Return [X, Y] of the center of cell containing provided text 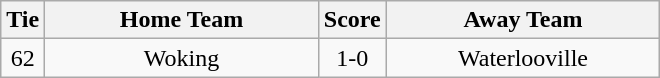
Waterlooville [523, 58]
1-0 [352, 58]
Tie [23, 20]
Woking [182, 58]
Home Team [182, 20]
62 [23, 58]
Away Team [523, 20]
Score [352, 20]
